Pinpoint the cell where the given text exists, returning its (x, y) midpoint coordinate. 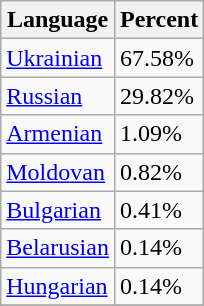
0.41% (158, 210)
Percent (158, 20)
1.09% (158, 134)
0.82% (158, 172)
Hungarian (58, 286)
Language (58, 20)
Armenian (58, 134)
Belarusian (58, 248)
Moldovan (58, 172)
Ukrainian (58, 58)
Bulgarian (58, 210)
Russian (58, 96)
29.82% (158, 96)
67.58% (158, 58)
